Locate the cell with the specified text and output its [x, y] center coordinate. 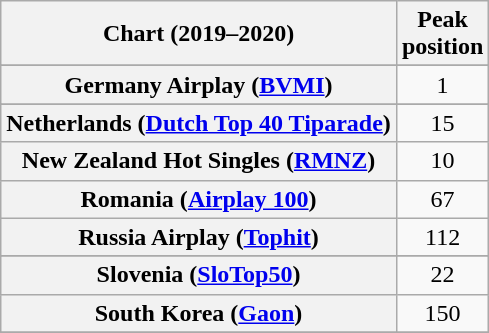
10 [442, 161]
Russia Airplay (Tophit) [199, 237]
Netherlands (Dutch Top 40 Tiparade) [199, 123]
South Korea (Gaon) [199, 313]
New Zealand Hot Singles (RMNZ) [199, 161]
1 [442, 85]
22 [442, 275]
Romania (Airplay 100) [199, 199]
112 [442, 237]
67 [442, 199]
Germany Airplay (BVMI) [199, 85]
Peakposition [442, 34]
Chart (2019–2020) [199, 34]
Slovenia (SloTop50) [199, 275]
150 [442, 313]
15 [442, 123]
